Find where the given text appears and provide that cell's center as (x, y) coordinate. 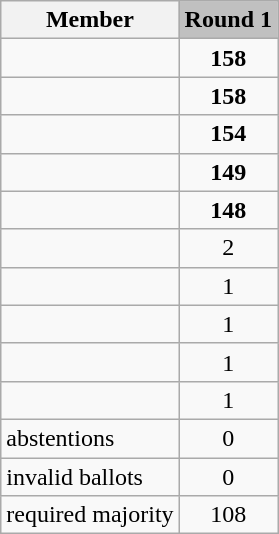
108 (228, 515)
154 (228, 134)
required majority (90, 515)
149 (228, 172)
Member (90, 20)
invalid ballots (90, 477)
148 (228, 210)
abstentions (90, 438)
2 (228, 248)
Round 1 (228, 20)
